Find where the given text appears and provide that cell's center as [x, y] coordinate. 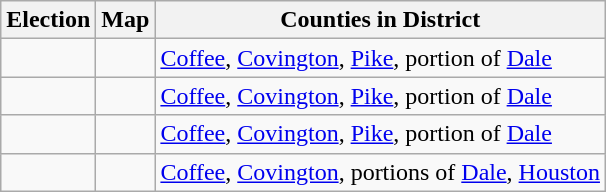
Coffee, Covington, portions of Dale, Houston [380, 172]
Map [126, 20]
Counties in District [380, 20]
Election [48, 20]
